Search for the cell housing the specified text and yield its (x, y) center coordinate. 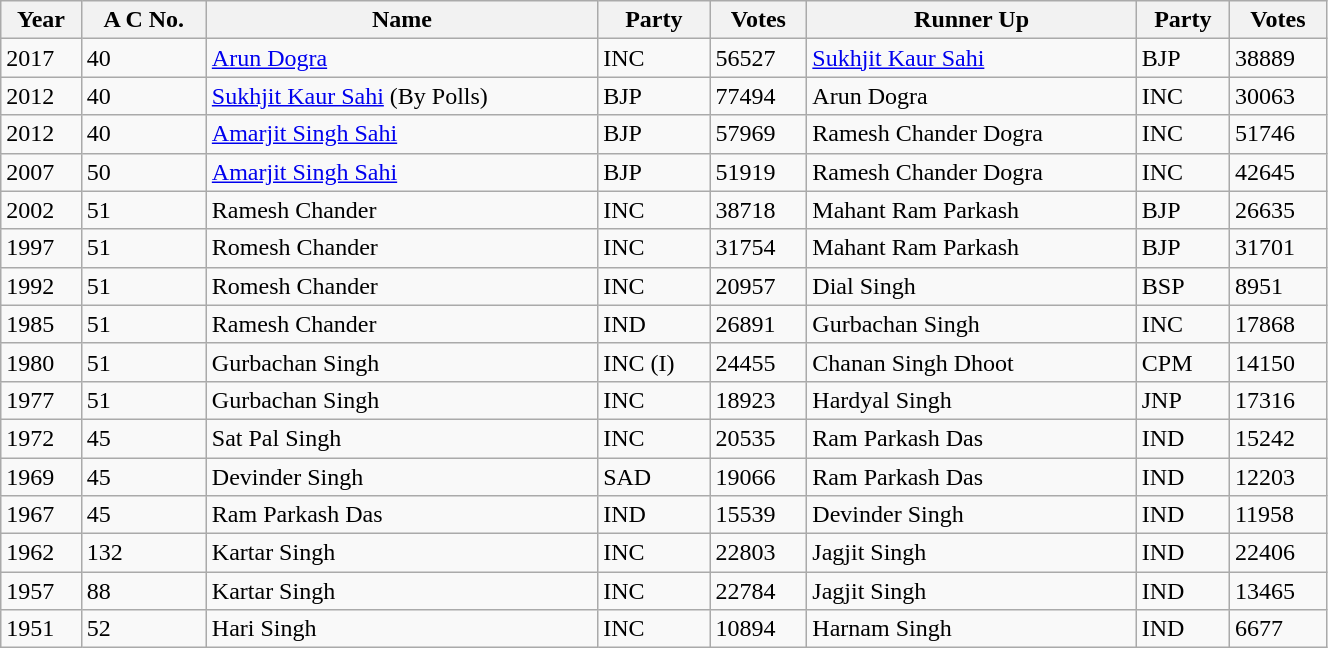
Chanan Singh Dhoot (972, 362)
Dial Singh (972, 286)
15242 (1278, 438)
Year (42, 20)
Hari Singh (402, 629)
Runner Up (972, 20)
56527 (758, 58)
SAD (654, 477)
1977 (42, 400)
17868 (1278, 324)
19066 (758, 477)
88 (144, 591)
20957 (758, 286)
22406 (1278, 553)
31754 (758, 248)
15539 (758, 515)
1997 (42, 248)
INC (I) (654, 362)
2017 (42, 58)
10894 (758, 629)
Sukhjit Kaur Sahi (By Polls) (402, 96)
2007 (42, 172)
1969 (42, 477)
50 (144, 172)
Sat Pal Singh (402, 438)
Harnam Singh (972, 629)
12203 (1278, 477)
38718 (758, 210)
18923 (758, 400)
52 (144, 629)
1992 (42, 286)
17316 (1278, 400)
1985 (42, 324)
31701 (1278, 248)
2002 (42, 210)
77494 (758, 96)
JNP (1182, 400)
51919 (758, 172)
Name (402, 20)
1980 (42, 362)
26635 (1278, 210)
20535 (758, 438)
57969 (758, 134)
30063 (1278, 96)
132 (144, 553)
Hardyal Singh (972, 400)
1967 (42, 515)
11958 (1278, 515)
8951 (1278, 286)
1951 (42, 629)
51746 (1278, 134)
CPM (1182, 362)
24455 (758, 362)
22803 (758, 553)
Sukhjit Kaur Sahi (972, 58)
6677 (1278, 629)
42645 (1278, 172)
14150 (1278, 362)
22784 (758, 591)
38889 (1278, 58)
1972 (42, 438)
BSP (1182, 286)
1957 (42, 591)
1962 (42, 553)
A C No. (144, 20)
26891 (758, 324)
13465 (1278, 591)
